Extract the (X, Y) coordinate from the center of the cell holding the provided text.  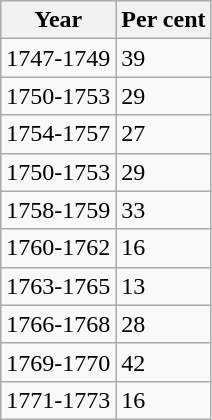
27 (164, 134)
Per cent (164, 20)
1763-1765 (58, 286)
13 (164, 286)
Year (58, 20)
33 (164, 210)
1760-1762 (58, 248)
1769-1770 (58, 362)
1754-1757 (58, 134)
1758-1759 (58, 210)
1771-1773 (58, 400)
39 (164, 58)
28 (164, 324)
42 (164, 362)
1766-1768 (58, 324)
1747-1749 (58, 58)
